Search for the cell housing the specified text and yield its [x, y] center coordinate. 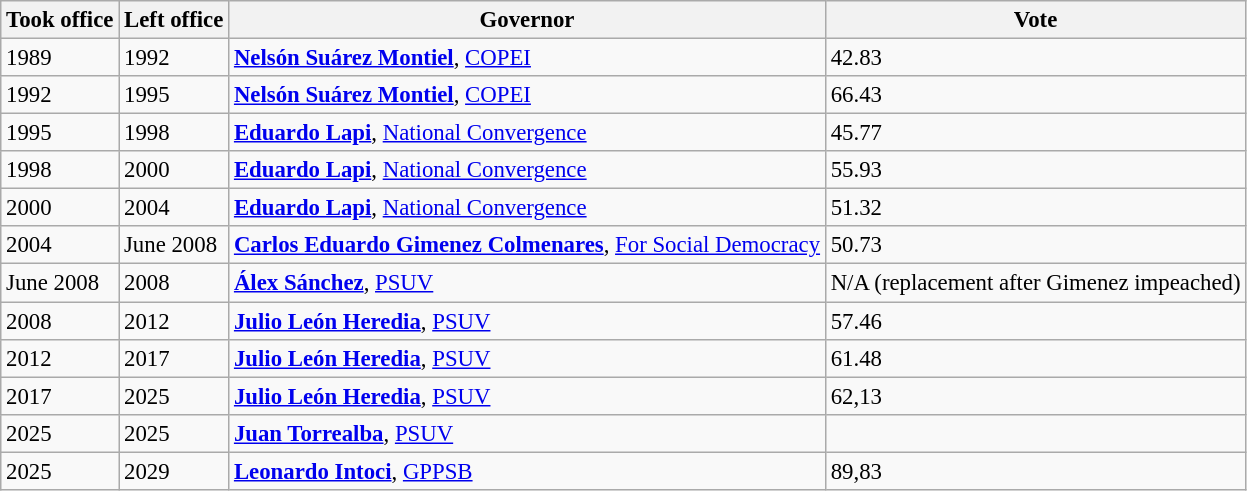
89,83 [1035, 471]
51.32 [1035, 208]
66.43 [1035, 95]
Governor [528, 20]
Carlos Eduardo Gimenez Colmenares, For Social Democracy [528, 245]
45.77 [1035, 133]
2029 [174, 471]
55.93 [1035, 170]
Left office [174, 20]
62,13 [1035, 396]
Juan Torrealba, PSUV [528, 433]
61.48 [1035, 358]
42.83 [1035, 58]
50.73 [1035, 245]
Leonardo Intoci, GPPSB [528, 471]
Vote [1035, 20]
N/A (replacement after Gimenez impeached) [1035, 283]
Took office [60, 20]
1989 [60, 58]
Álex Sánchez, PSUV [528, 283]
57.46 [1035, 321]
